Determine the [x, y] coordinate at the center of the cell enclosing the given text.  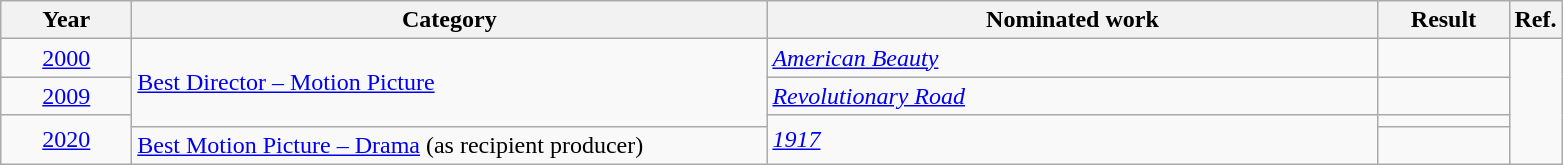
2000 [66, 58]
2020 [66, 140]
Best Motion Picture – Drama (as recipient producer) [450, 145]
Revolutionary Road [1072, 96]
Nominated work [1072, 20]
1917 [1072, 140]
2009 [66, 96]
Result [1444, 20]
Best Director – Motion Picture [450, 82]
American Beauty [1072, 58]
Category [450, 20]
Ref. [1536, 20]
Year [66, 20]
